Identify which cell holds the provided text, then report its [x, y] central coordinate. 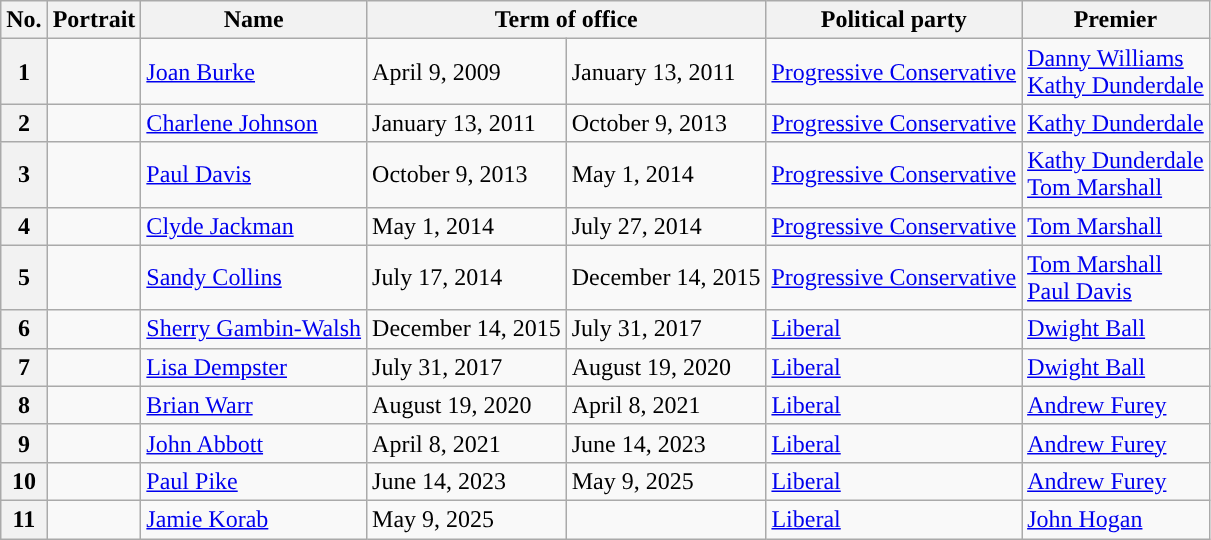
Sandy Collins [254, 278]
Name [254, 20]
Charlene Johnson [254, 123]
1 [24, 72]
7 [24, 367]
4 [24, 226]
April 9, 2009 [467, 72]
Kathy DunderdaleTom Marshall [1116, 174]
9 [24, 443]
Portrait [94, 20]
Tom Marshall [1116, 226]
10 [24, 481]
5 [24, 278]
2 [24, 123]
6 [24, 329]
Lisa Dempster [254, 367]
3 [24, 174]
John Abbott [254, 443]
Political party [894, 20]
Kathy Dunderdale [1116, 123]
Term of office [566, 20]
Clyde Jackman [254, 226]
July 27, 2014 [666, 226]
8 [24, 405]
Premier [1116, 20]
July 17, 2014 [467, 278]
No. [24, 20]
John Hogan [1116, 519]
Paul Pike [254, 481]
Sherry Gambin-Walsh [254, 329]
Joan Burke [254, 72]
Tom MarshallPaul Davis [1116, 278]
11 [24, 519]
Jamie Korab [254, 519]
Danny WilliamsKathy Dunderdale [1116, 72]
Brian Warr [254, 405]
Paul Davis [254, 174]
